Determine the (x, y) coordinate at the center of the cell enclosing the given text.  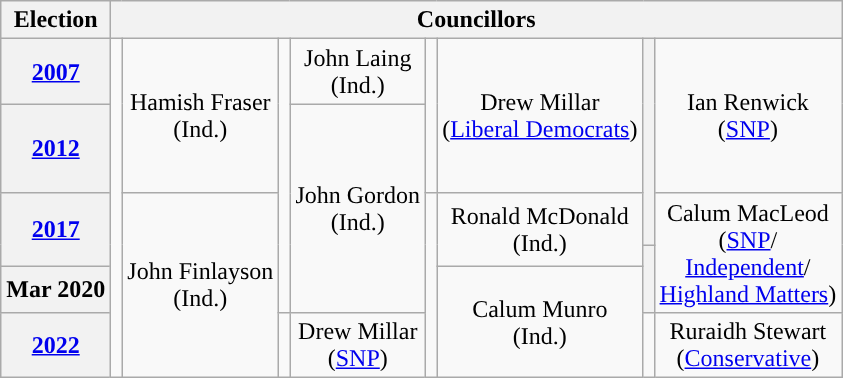
Drew Millar(Liberal Democrats) (540, 116)
2022 (56, 344)
Calum MacLeod (SNP/Independent/Highland Matters) (748, 252)
Ronald McDonald(Ind.) (540, 230)
Drew Millar(SNP) (358, 344)
John Finlayson(Ind.) (200, 285)
2007 (56, 72)
John Gordon(Ind.) (358, 208)
Ian Renwick(SNP) (748, 116)
Hamish Fraser(Ind.) (200, 116)
Mar 2020 (56, 289)
2017 (56, 230)
Election (56, 20)
2012 (56, 149)
John Laing(Ind.) (358, 72)
Ruraidh Stewart(Conservative) (748, 344)
Councillors (476, 20)
Calum Munro(Ind.) (540, 322)
